Extract the [X, Y] coordinate from the center of the cell holding the provided text.  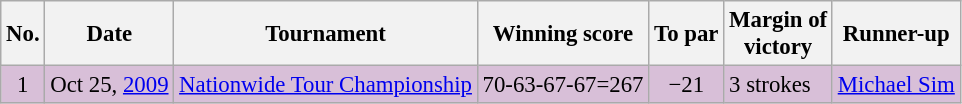
Margin ofvictory [778, 34]
Winning score [563, 34]
No. [23, 34]
Tournament [326, 34]
To par [686, 34]
Oct 25, 2009 [110, 85]
1 [23, 85]
3 strokes [778, 85]
70-63-67-67=267 [563, 85]
Michael Sim [896, 85]
Runner-up [896, 34]
−21 [686, 85]
Date [110, 34]
Nationwide Tour Championship [326, 85]
